Detect which cell encompasses the target text, then output its (x, y) center coordinate. 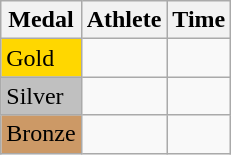
Gold (41, 58)
Athlete (124, 20)
Medal (41, 20)
Silver (41, 96)
Bronze (41, 134)
Time (199, 20)
